Return [x, y] of the center of cell containing provided text 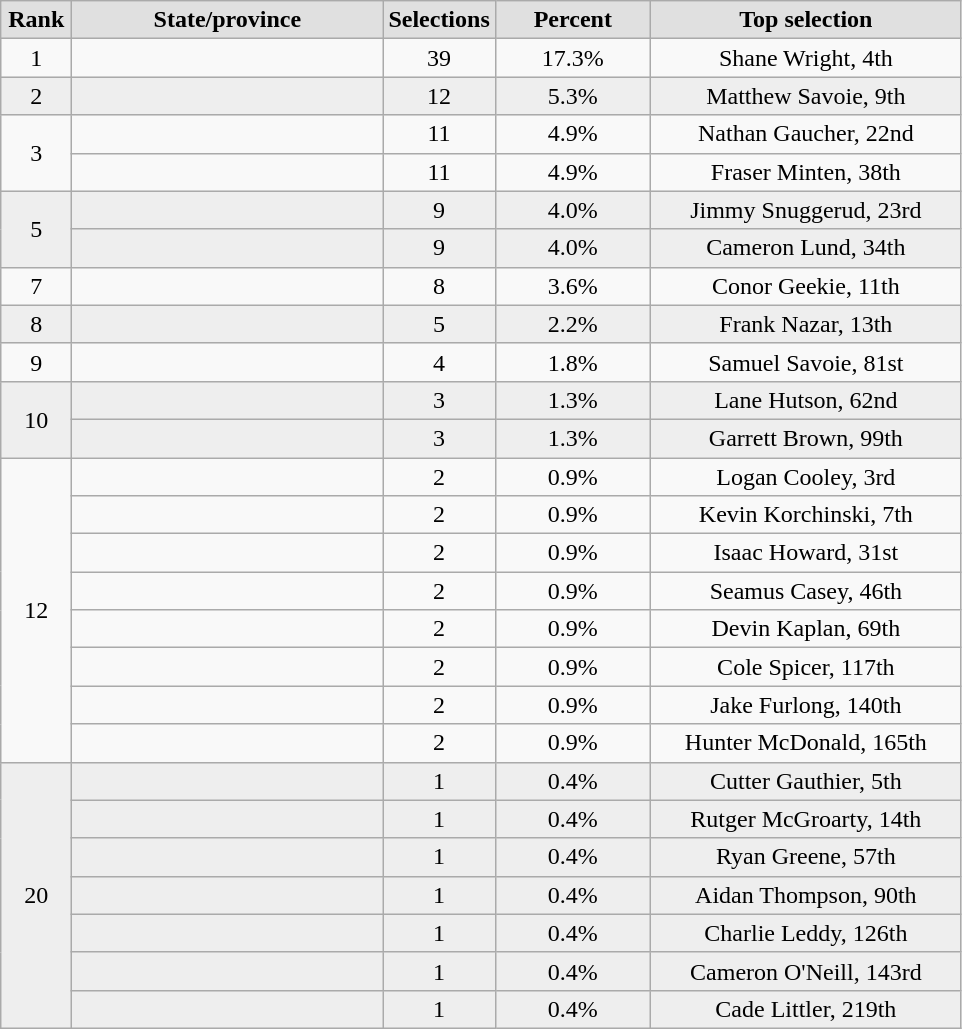
Shane Wright, 4th [806, 58]
17.3% [572, 58]
Top selection [806, 20]
3.6% [572, 286]
Cade Littler, 219th [806, 1009]
Selections [439, 20]
Percent [572, 20]
20 [36, 895]
Cole Spicer, 117th [806, 667]
Fraser Minten, 38th [806, 172]
Kevin Korchinski, 7th [806, 515]
1.8% [572, 362]
Cameron O'Neill, 143rd [806, 971]
2.2% [572, 324]
10 [36, 419]
5.3% [572, 96]
Conor Geekie, 11th [806, 286]
Cameron Lund, 34th [806, 248]
Lane Hutson, 62nd [806, 400]
Nathan Gaucher, 22nd [806, 134]
State/province [228, 20]
Isaac Howard, 31st [806, 553]
Cutter Gauthier, 5th [806, 781]
Jimmy Snuggerud, 23rd [806, 210]
Rank [36, 20]
Hunter McDonald, 165th [806, 743]
7 [36, 286]
Charlie Leddy, 126th [806, 933]
Devin Kaplan, 69th [806, 629]
Frank Nazar, 13th [806, 324]
Ryan Greene, 57th [806, 857]
39 [439, 58]
Rutger McGroarty, 14th [806, 819]
Aidan Thompson, 90th [806, 895]
Matthew Savoie, 9th [806, 96]
Garrett Brown, 99th [806, 438]
Jake Furlong, 140th [806, 705]
4 [439, 362]
Samuel Savoie, 81st [806, 362]
Logan Cooley, 3rd [806, 477]
Seamus Casey, 46th [806, 591]
